Find where the given text appears and provide that cell's center as [X, Y] coordinate. 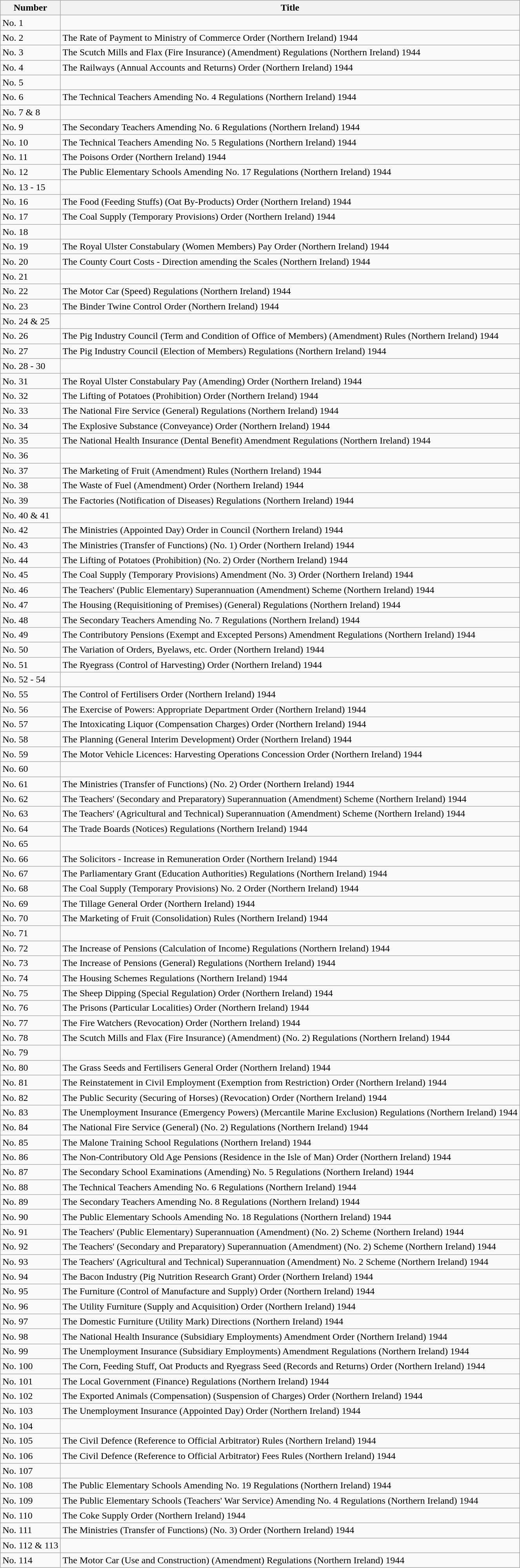
No. 101 [31, 1381]
No. 52 - 54 [31, 680]
No. 17 [31, 217]
The Secondary School Examinations (Amending) No. 5 Regulations (Northern Ireland) 1944 [290, 1172]
The Royal Ulster Constabulary Pay (Amending) Order (Northern Ireland) 1944 [290, 381]
The Intoxicating Liquor (Compensation Charges) Order (Northern Ireland) 1944 [290, 724]
No. 111 [31, 1530]
No. 85 [31, 1142]
The Sheep Dipping (Special Regulation) Order (Northern Ireland) 1944 [290, 993]
No. 5 [31, 82]
No. 76 [31, 1008]
No. 35 [31, 441]
No. 78 [31, 1038]
The Trade Boards (Notices) Regulations (Northern Ireland) 1944 [290, 829]
The Public Elementary Schools (Teachers' War Service) Amending No. 4 Regulations (Northern Ireland) 1944 [290, 1501]
No. 98 [31, 1336]
No. 74 [31, 978]
The Ministries (Transfer of Functions) (No. 1) Order (Northern Ireland) 1944 [290, 545]
The Lifting of Potatoes (Prohibition) (No. 2) Order (Northern Ireland) 1944 [290, 560]
No. 100 [31, 1366]
No. 20 [31, 262]
The Royal Ulster Constabulary (Women Members) Pay Order (Northern Ireland) 1944 [290, 247]
No. 99 [31, 1351]
No. 91 [31, 1232]
No. 39 [31, 500]
No. 22 [31, 291]
No. 9 [31, 127]
No. 43 [31, 545]
No. 51 [31, 665]
No. 6 [31, 97]
No. 70 [31, 919]
No. 58 [31, 739]
No. 105 [31, 1441]
No. 75 [31, 993]
No. 110 [31, 1515]
The Food (Feeding Stuffs) (Oat By-Products) Order (Northern Ireland) 1944 [290, 202]
No. 10 [31, 142]
No. 49 [31, 635]
No. 97 [31, 1321]
No. 73 [31, 963]
The Increase of Pensions (General) Regulations (Northern Ireland) 1944 [290, 963]
The Technical Teachers Amending No. 5 Regulations (Northern Ireland) 1944 [290, 142]
No. 93 [31, 1262]
The Prisons (Particular Localities) Order (Northern Ireland) 1944 [290, 1008]
The Coal Supply (Temporary Provisions) Amendment (No. 3) Order (Northern Ireland) 1944 [290, 575]
No. 44 [31, 560]
The National Fire Service (General) (No. 2) Regulations (Northern Ireland) 1944 [290, 1127]
No. 36 [31, 456]
No. 106 [31, 1456]
The Teachers' (Agricultural and Technical) Superannuation (Amendment) No. 2 Scheme (Northern Ireland) 1944 [290, 1262]
The Explosive Substance (Conveyance) Order (Northern Ireland) 1944 [290, 426]
The Pig Industry Council (Term and Condition of Office of Members) (Amendment) Rules (Northern Ireland) 1944 [290, 336]
The County Court Costs - Direction amending the Scales (Northern Ireland) 1944 [290, 262]
No. 65 [31, 844]
No. 11 [31, 157]
The Grass Seeds and Fertilisers General Order (Northern Ireland) 1944 [290, 1068]
The Parliamentary Grant (Education Authorities) Regulations (Northern Ireland) 1944 [290, 873]
The Marketing of Fruit (Consolidation) Rules (Northern Ireland) 1944 [290, 919]
The Motor Vehicle Licences: Harvesting Operations Concession Order (Northern Ireland) 1944 [290, 754]
No. 32 [31, 396]
The Secondary Teachers Amending No. 6 Regulations (Northern Ireland) 1944 [290, 127]
No. 96 [31, 1306]
No. 24 & 25 [31, 321]
No. 81 [31, 1082]
The Railways (Annual Accounts and Returns) Order (Northern Ireland) 1944 [290, 67]
No. 63 [31, 814]
No. 56 [31, 709]
The Motor Car (Speed) Regulations (Northern Ireland) 1944 [290, 291]
The Public Elementary Schools Amending No. 17 Regulations (Northern Ireland) 1944 [290, 172]
The Unemployment Insurance (Appointed Day) Order (Northern Ireland) 1944 [290, 1411]
No. 103 [31, 1411]
No. 33 [31, 411]
No. 94 [31, 1277]
No. 66 [31, 859]
No. 50 [31, 649]
The Ministries (Transfer of Functions) (No. 2) Order (Northern Ireland) 1944 [290, 784]
No. 108 [31, 1486]
The Exercise of Powers: Appropriate Department Order (Northern Ireland) 1944 [290, 709]
The Coal Supply (Temporary Provisions) No. 2 Order (Northern Ireland) 1944 [290, 888]
The Teachers' (Agricultural and Technical) Superannuation (Amendment) Scheme (Northern Ireland) 1944 [290, 814]
No. 64 [31, 829]
The Control of Fertilisers Order (Northern Ireland) 1944 [290, 695]
The Fire Watchers (Revocation) Order (Northern Ireland) 1944 [290, 1023]
The Teachers' (Secondary and Preparatory) Superannuation (Amendment) (No. 2) Scheme (Northern Ireland) 1944 [290, 1247]
No. 69 [31, 903]
The Poisons Order (Northern Ireland) 1944 [290, 157]
The Technical Teachers Amending No. 6 Regulations (Northern Ireland) 1944 [290, 1187]
The Waste of Fuel (Amendment) Order (Northern Ireland) 1944 [290, 486]
The Scutch Mills and Flax (Fire Insurance) (Amendment) (No. 2) Regulations (Northern Ireland) 1944 [290, 1038]
No. 79 [31, 1053]
The Bacon Industry (Pig Nutrition Research Grant) Order (Northern Ireland) 1944 [290, 1277]
The Housing (Requisitioning of Premises) (General) Regulations (Northern Ireland) 1944 [290, 605]
The Tillage General Order (Northern Ireland) 1944 [290, 903]
No. 45 [31, 575]
No. 62 [31, 799]
No. 89 [31, 1202]
No. 59 [31, 754]
No. 34 [31, 426]
No. 68 [31, 888]
The Teachers' (Public Elementary) Superannuation (Amendment) (No. 2) Scheme (Northern Ireland) 1944 [290, 1232]
No. 26 [31, 336]
The Housing Schemes Regulations (Northern Ireland) 1944 [290, 978]
No. 57 [31, 724]
The Civil Defence (Reference to Official Arbitrator) Fees Rules (Northern Ireland) 1944 [290, 1456]
The Utility Furniture (Supply and Acquisition) Order (Northern Ireland) 1944 [290, 1306]
No. 46 [31, 590]
The Technical Teachers Amending No. 4 Regulations (Northern Ireland) 1944 [290, 97]
No. 28 - 30 [31, 366]
No. 19 [31, 247]
The Scutch Mills and Flax (Fire Insurance) (Amendment) Regulations (Northern Ireland) 1944 [290, 53]
No. 42 [31, 530]
No. 67 [31, 873]
The Pig Industry Council (Election of Members) Regulations (Northern Ireland) 1944 [290, 351]
No. 112 & 113 [31, 1545]
No. 86 [31, 1157]
The Public Security (Securing of Horses) (Revocation) Order (Northern Ireland) 1944 [290, 1097]
No. 107 [31, 1471]
The Variation of Orders, Byelaws, etc. Order (Northern Ireland) 1944 [290, 649]
No. 84 [31, 1127]
No. 13 - 15 [31, 187]
No. 2 [31, 38]
The Ministries (Transfer of Functions) (No. 3) Order (Northern Ireland) 1944 [290, 1530]
The Secondary Teachers Amending No. 8 Regulations (Northern Ireland) 1944 [290, 1202]
No. 87 [31, 1172]
No. 72 [31, 948]
No. 48 [31, 620]
No. 21 [31, 276]
The Public Elementary Schools Amending No. 19 Regulations (Northern Ireland) 1944 [290, 1486]
No. 23 [31, 306]
The Secondary Teachers Amending No. 7 Regulations (Northern Ireland) 1944 [290, 620]
No. 92 [31, 1247]
The Furniture (Control of Manufacture and Supply) Order (Northern Ireland) 1944 [290, 1292]
No. 31 [31, 381]
The Coke Supply Order (Northern Ireland) 1944 [290, 1515]
The Binder Twine Control Order (Northern Ireland) 1944 [290, 306]
The Unemployment Insurance (Emergency Powers) (Mercantile Marine Exclusion) Regulations (Northern Ireland) 1944 [290, 1112]
No. 55 [31, 695]
The Increase of Pensions (Calculation of Income) Regulations (Northern Ireland) 1944 [290, 948]
The Ministries (Appointed Day) Order in Council (Northern Ireland) 1944 [290, 530]
The Solicitors - Increase in Remuneration Order (Northern Ireland) 1944 [290, 859]
The Lifting of Potatoes (Prohibition) Order (Northern Ireland) 1944 [290, 396]
The Malone Training School Regulations (Northern Ireland) 1944 [290, 1142]
No. 7 & 8 [31, 112]
No. 114 [31, 1560]
No. 104 [31, 1426]
The Public Elementary Schools Amending No. 18 Regulations (Northern Ireland) 1944 [290, 1217]
No. 109 [31, 1501]
No. 16 [31, 202]
No. 71 [31, 933]
The Motor Car (Use and Construction) (Amendment) Regulations (Northern Ireland) 1944 [290, 1560]
No. 47 [31, 605]
No. 27 [31, 351]
The Rate of Payment to Ministry of Commerce Order (Northern Ireland) 1944 [290, 38]
The Marketing of Fruit (Amendment) Rules (Northern Ireland) 1944 [290, 471]
The Local Government (Finance) Regulations (Northern Ireland) 1944 [290, 1381]
No. 83 [31, 1112]
No. 82 [31, 1097]
No. 1 [31, 23]
No. 38 [31, 486]
No. 40 & 41 [31, 515]
The Domestic Furniture (Utility Mark) Directions (Northern Ireland) 1944 [290, 1321]
No. 4 [31, 67]
No. 12 [31, 172]
The Corn, Feeding Stuff, Oat Products and Ryegrass Seed (Records and Returns) Order (Northern Ireland) 1944 [290, 1366]
The National Fire Service (General) Regulations (Northern Ireland) 1944 [290, 411]
No. 77 [31, 1023]
No. 95 [31, 1292]
The Teachers' (Secondary and Preparatory) Superannuation (Amendment) Scheme (Northern Ireland) 1944 [290, 799]
No. 37 [31, 471]
The Exported Animals (Compensation) (Suspension of Charges) Order (Northern Ireland) 1944 [290, 1396]
No. 90 [31, 1217]
No. 102 [31, 1396]
Title [290, 8]
The National Health Insurance (Dental Benefit) Amendment Regulations (Northern Ireland) 1944 [290, 441]
The Contributory Pensions (Exempt and Excepted Persons) Amendment Regulations (Northern Ireland) 1944 [290, 635]
The Planning (General Interim Development) Order (Northern Ireland) 1944 [290, 739]
The Ryegrass (Control of Harvesting) Order (Northern Ireland) 1944 [290, 665]
Number [31, 8]
No. 80 [31, 1068]
No. 60 [31, 769]
The Unemployment Insurance (Subsidiary Employments) Amendment Regulations (Northern Ireland) 1944 [290, 1351]
The Reinstatement in Civil Employment (Exemption from Restriction) Order (Northern Ireland) 1944 [290, 1082]
No. 61 [31, 784]
The Civil Defence (Reference to Official Arbitrator) Rules (Northern Ireland) 1944 [290, 1441]
The Coal Supply (Temporary Provisions) Order (Northern Ireland) 1944 [290, 217]
The Factories (Notification of Diseases) Regulations (Northern Ireland) 1944 [290, 500]
The Non-Contributory Old Age Pensions (Residence in the Isle of Man) Order (Northern Ireland) 1944 [290, 1157]
The Teachers' (Public Elementary) Superannuation (Amendment) Scheme (Northern Ireland) 1944 [290, 590]
No. 88 [31, 1187]
No. 3 [31, 53]
No. 18 [31, 232]
The National Health Insurance (Subsidiary Employments) Amendment Order (Northern Ireland) 1944 [290, 1336]
